Return [X, Y] of the center of cell containing provided text 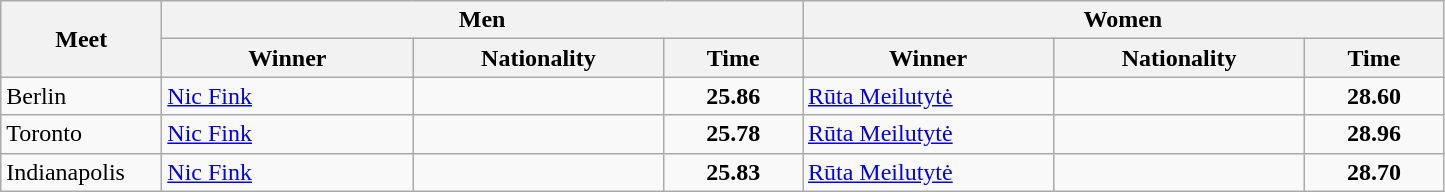
25.86 [734, 96]
Men [482, 20]
Meet [82, 39]
25.78 [734, 134]
Indianapolis [82, 172]
28.70 [1374, 172]
28.96 [1374, 134]
28.60 [1374, 96]
25.83 [734, 172]
Toronto [82, 134]
Berlin [82, 96]
Women [1122, 20]
